Find where the given text appears and provide that cell's center as (x, y) coordinate. 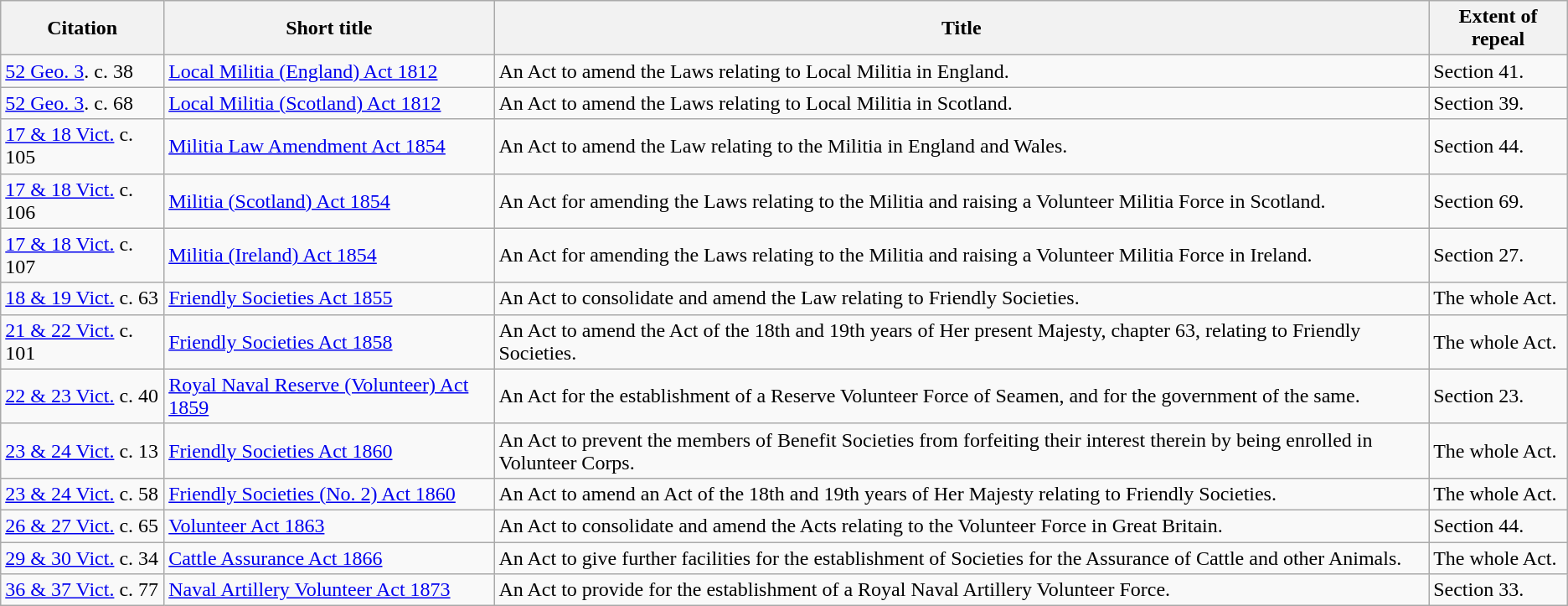
23 & 24 Vict. c. 13 (82, 451)
Section 39. (1498, 103)
22 & 23 Vict. c. 40 (82, 396)
Militia Law Amendment Act 1854 (329, 146)
Section 27. (1498, 255)
17 & 18 Vict. c. 107 (82, 255)
An Act to prevent the members of Benefit Societies from forfeiting their interest therein by being enrolled in Volunteer Corps. (962, 451)
Friendly Societies Act 1860 (329, 451)
Section 41. (1498, 71)
26 & 27 Vict. c. 65 (82, 526)
Militia (Ireland) Act 1854 (329, 255)
Local Militia (England) Act 1812 (329, 71)
Friendly Societies Act 1858 (329, 342)
Extent of repeal (1498, 28)
An Act to amend the Laws relating to Local Militia in England. (962, 71)
Section 33. (1498, 590)
36 & 37 Vict. c. 77 (82, 590)
An Act to provide for the establishment of a Royal Naval Artillery Volunteer Force. (962, 590)
Friendly Societies (No. 2) Act 1860 (329, 494)
Section 23. (1498, 396)
52 Geo. 3. c. 38 (82, 71)
21 & 22 Vict. c. 101 (82, 342)
Royal Naval Reserve (Volunteer) Act 1859 (329, 396)
Section 69. (1498, 201)
An Act to amend the Law relating to the Militia in England and Wales. (962, 146)
17 & 18 Vict. c. 106 (82, 201)
17 & 18 Vict. c. 105 (82, 146)
An Act to consolidate and amend the Acts relating to the Volunteer Force in Great Britain. (962, 526)
An Act to give further facilities for the establishment of Societies for the Assurance of Cattle and other Animals. (962, 557)
An Act to amend an Act of the 18th and 19th years of Her Majesty relating to Friendly Societies. (962, 494)
Naval Artillery Volunteer Act 1873 (329, 590)
18 & 19 Vict. c. 63 (82, 298)
52 Geo. 3. c. 68 (82, 103)
Volunteer Act 1863 (329, 526)
An Act to amend the Laws relating to Local Militia in Scotland. (962, 103)
An Act to consolidate and amend the Law relating to Friendly Societies. (962, 298)
Friendly Societies Act 1855 (329, 298)
An Act for the establishment of a Reserve Volunteer Force of Seamen, and for the government of the same. (962, 396)
Militia (Scotland) Act 1854 (329, 201)
Local Militia (Scotland) Act 1812 (329, 103)
An Act for amending the Laws relating to the Militia and raising a Volunteer Militia Force in Scotland. (962, 201)
Cattle Assurance Act 1866 (329, 557)
An Act for amending the Laws relating to the Militia and raising a Volunteer Militia Force in Ireland. (962, 255)
23 & 24 Vict. c. 58 (82, 494)
An Act to amend the Act of the 18th and 19th years of Her present Majesty, chapter 63, relating to Friendly Societies. (962, 342)
Title (962, 28)
29 & 30 Vict. c. 34 (82, 557)
Citation (82, 28)
Short title (329, 28)
